Scan for the cell matching the given text and deliver its (x, y) coordinate at center. 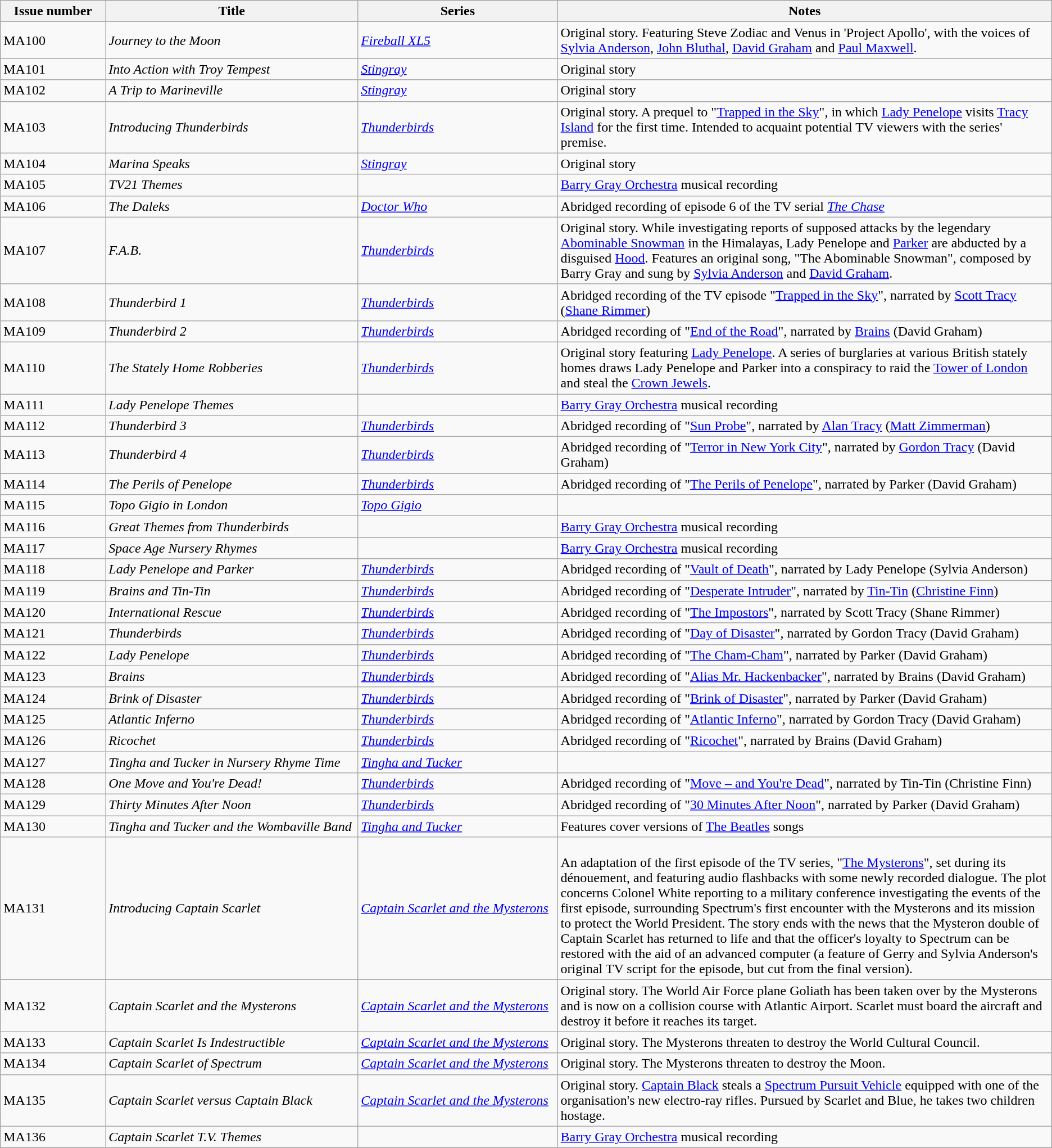
F.A.B. (232, 251)
Issue number (53, 11)
Brains (232, 676)
MA135 (53, 1100)
A Trip to Marineville (232, 91)
Space Age Nursery Rhymes (232, 548)
MA131 (53, 909)
Abridged recording of "Atlantic Inferno", narrated by Gordon Tracy (David Graham) (805, 719)
Thunderbird 4 (232, 455)
MA101 (53, 69)
MA106 (53, 206)
Thunderbird 3 (232, 426)
Abridged recording of "30 Minutes After Noon", narrated by Parker (David Graham) (805, 805)
Lady Penelope and Parker (232, 570)
Abridged recording of episode 6 of the TV serial The Chase (805, 206)
TV21 Themes (232, 185)
MA115 (53, 505)
Abridged recording of "Alias Mr. Hackenbacker", narrated by Brains (David Graham) (805, 676)
MA120 (53, 612)
Tingha and Tucker in Nursery Rhyme Time (232, 762)
Captain Scarlet of Spectrum (232, 1064)
MA116 (53, 527)
MA114 (53, 484)
Abridged recording of "Terror in New York City", narrated by Gordon Tracy (David Graham) (805, 455)
Into Action with Troy Tempest (232, 69)
Lady Penelope Themes (232, 404)
Thunderbird 2 (232, 331)
Introducing Captain Scarlet (232, 909)
MA112 (53, 426)
MA123 (53, 676)
International Rescue (232, 612)
MA122 (53, 655)
Abridged recording of "Sun Probe", narrated by Alan Tracy (Matt Zimmerman) (805, 426)
Title (232, 11)
MA121 (53, 634)
Abridged recording of "Move – and You're Dead", narrated by Tin-Tin (Christine Finn) (805, 784)
MA134 (53, 1064)
One Move and You're Dead! (232, 784)
Abridged recording of "Desperate Intruder", narrated by Tin-Tin (Christine Finn) (805, 591)
Features cover versions of The Beatles songs (805, 826)
Abridged recording of the TV episode "Trapped in the Sky", narrated by Scott Tracy (Shane Rimmer) (805, 302)
Brink of Disaster (232, 698)
Abridged recording of "Brink of Disaster", narrated by Parker (David Graham) (805, 698)
Abridged recording of "The Impostors", narrated by Scott Tracy (Shane Rimmer) (805, 612)
MA118 (53, 570)
Captain Scarlet versus Captain Black (232, 1100)
MA102 (53, 91)
Marina Speaks (232, 164)
Tingha and Tucker and the Wombaville Band (232, 826)
MA117 (53, 548)
The Perils of Penelope (232, 484)
Series (457, 11)
MA113 (53, 455)
Abridged recording of "The Perils of Penelope", narrated by Parker (David Graham) (805, 484)
MA104 (53, 164)
Abridged recording of "End of the Road", narrated by Brains (David Graham) (805, 331)
Doctor Who (457, 206)
The Daleks (232, 206)
Introducing Thunderbirds (232, 127)
MA128 (53, 784)
MA124 (53, 698)
MA129 (53, 805)
MA111 (53, 404)
MA125 (53, 719)
MA107 (53, 251)
Original story. The Mysterons threaten to destroy the Moon. (805, 1064)
MA100 (53, 40)
MA109 (53, 331)
Journey to the Moon (232, 40)
MA119 (53, 591)
MA108 (53, 302)
Topo Gigio (457, 505)
MA105 (53, 185)
MA136 (53, 1137)
MA132 (53, 1006)
Thirty Minutes After Noon (232, 805)
Abridged recording of "The Cham-Cham", narrated by Parker (David Graham) (805, 655)
Lady Penelope (232, 655)
MA130 (53, 826)
Brains and Tin-Tin (232, 591)
Abridged recording of "Ricochet", narrated by Brains (David Graham) (805, 740)
MA103 (53, 127)
Atlantic Inferno (232, 719)
Abridged recording of "Day of Disaster", narrated by Gordon Tracy (David Graham) (805, 634)
MA127 (53, 762)
The Stately Home Robberies (232, 368)
Great Themes from Thunderbirds (232, 527)
Abridged recording of "Vault of Death", narrated by Lady Penelope (Sylvia Anderson) (805, 570)
Fireball XL5 (457, 40)
Original story. The Mysterons threaten to destroy the World Cultural Council. (805, 1042)
Notes (805, 11)
Thunderbird 1 (232, 302)
MA110 (53, 368)
Topo Gigio in London (232, 505)
Ricochet (232, 740)
Captain Scarlet T.V. Themes (232, 1137)
MA126 (53, 740)
MA133 (53, 1042)
Captain Scarlet Is Indestructible (232, 1042)
